Determine the (X, Y) coordinate at the center of the cell enclosing the given text.  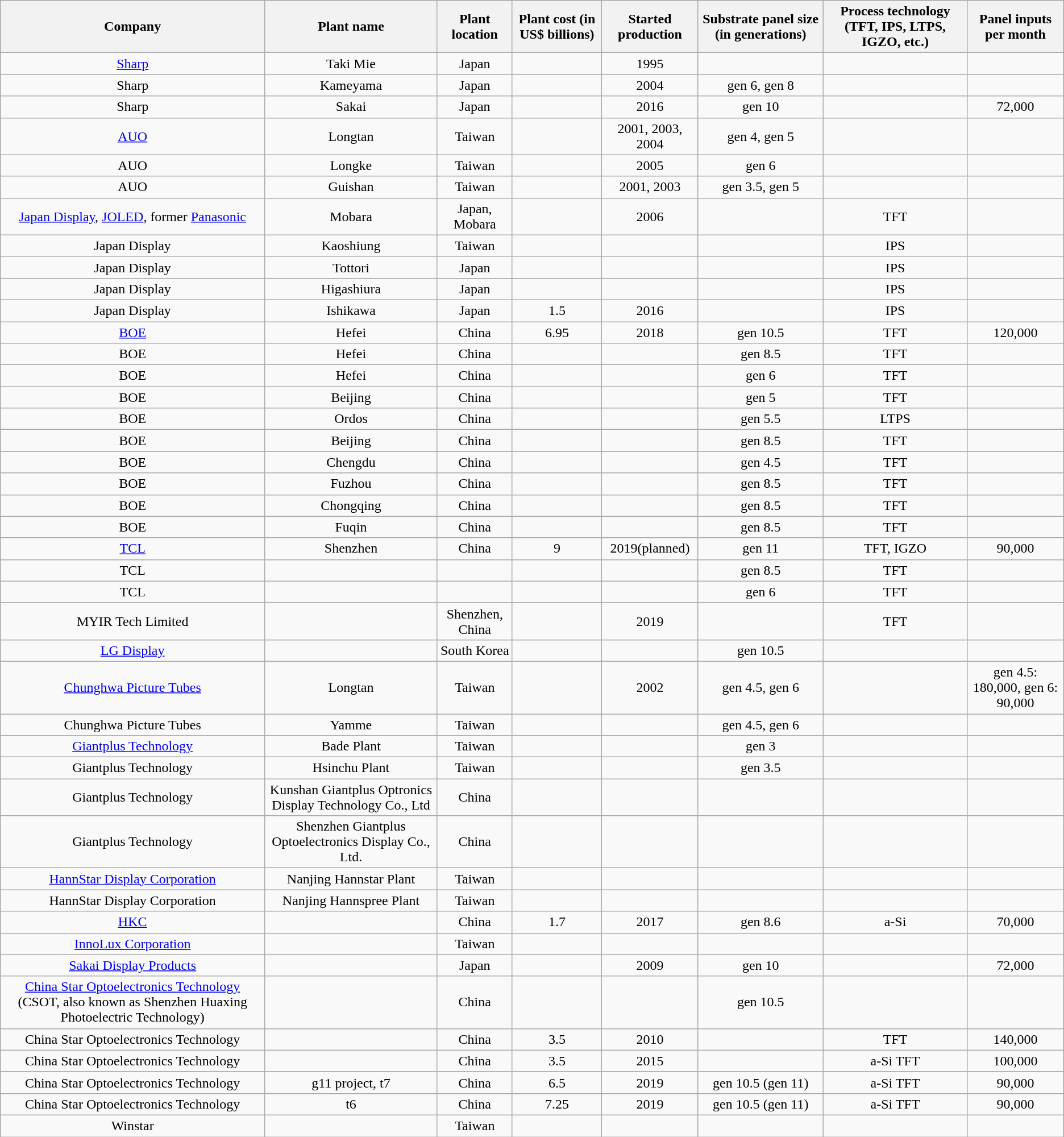
LG Display (133, 650)
Japan Display, JOLED, former Panasonic (133, 216)
2001, 2003 (650, 187)
Shenzhen, China (475, 621)
Sakai (351, 107)
gen 3.5, gen 5 (760, 187)
Mobara (351, 216)
6.5 (557, 1082)
7.25 (557, 1104)
LTPS (895, 419)
Kunshan Giantplus Optronics Display Technology Co., Ltd (351, 797)
Nanjing Hannspree Plant (351, 901)
Chongqing (351, 505)
gen 5.5 (760, 419)
t6 (351, 1104)
1995 (650, 64)
2010 (650, 1039)
a-Si (895, 922)
Process technology (TFT, IPS, LTPS, IGZO, etc.) (895, 27)
6.95 (557, 333)
gen 3.5 (760, 768)
TFT, IGZO (895, 549)
Fuzhou (351, 484)
Tottori (351, 267)
Substrate panel size (in generations) (760, 27)
Bade Plant (351, 746)
Kaoshiung (351, 246)
HKC (133, 922)
2019(planned) (650, 549)
Panel inputs per month (1016, 27)
Ishikawa (351, 310)
Shenzhen (351, 549)
Started production (650, 27)
g11 project, t7 (351, 1082)
Kameyama (351, 85)
gen 8.6 (760, 922)
Japan, Mobara (475, 216)
gen 4.5 (760, 462)
2009 (650, 965)
Fuqin (351, 527)
Taki Mie (351, 64)
Shenzhen Giantplus Optoelectronics Display Co., Ltd. (351, 842)
100,000 (1016, 1061)
Longke (351, 165)
China Star Optoelectronics Technology (CSOT, also known as Shenzhen Huaxing Photoelectric Technology) (133, 1002)
Winstar (133, 1126)
InnoLux Corporation (133, 944)
2015 (650, 1061)
Plant location (475, 27)
Chengdu (351, 462)
Company (133, 27)
2004 (650, 85)
Nanjing Hannstar Plant (351, 879)
120,000 (1016, 333)
Sakai Display Products (133, 965)
Plant name (351, 27)
gen 6, gen 8 (760, 85)
gen 3 (760, 746)
2002 (650, 687)
70,000 (1016, 922)
gen 11 (760, 549)
Hsinchu Plant (351, 768)
MYIR Tech Limited (133, 621)
Guishan (351, 187)
9 (557, 549)
gen 4, gen 5 (760, 136)
gen 5 (760, 397)
2005 (650, 165)
gen 4.5: 180,000, gen 6: 90,000 (1016, 687)
2017 (650, 922)
140,000 (1016, 1039)
Higashiura (351, 289)
South Korea (475, 650)
2006 (650, 216)
1.5 (557, 310)
2001, 2003, 2004 (650, 136)
Plant cost (in US$ billions) (557, 27)
2018 (650, 333)
Yamme (351, 725)
1.7 (557, 922)
Ordos (351, 419)
